For the text-containing cell, return its midpoint in (X, Y) coordinate format. 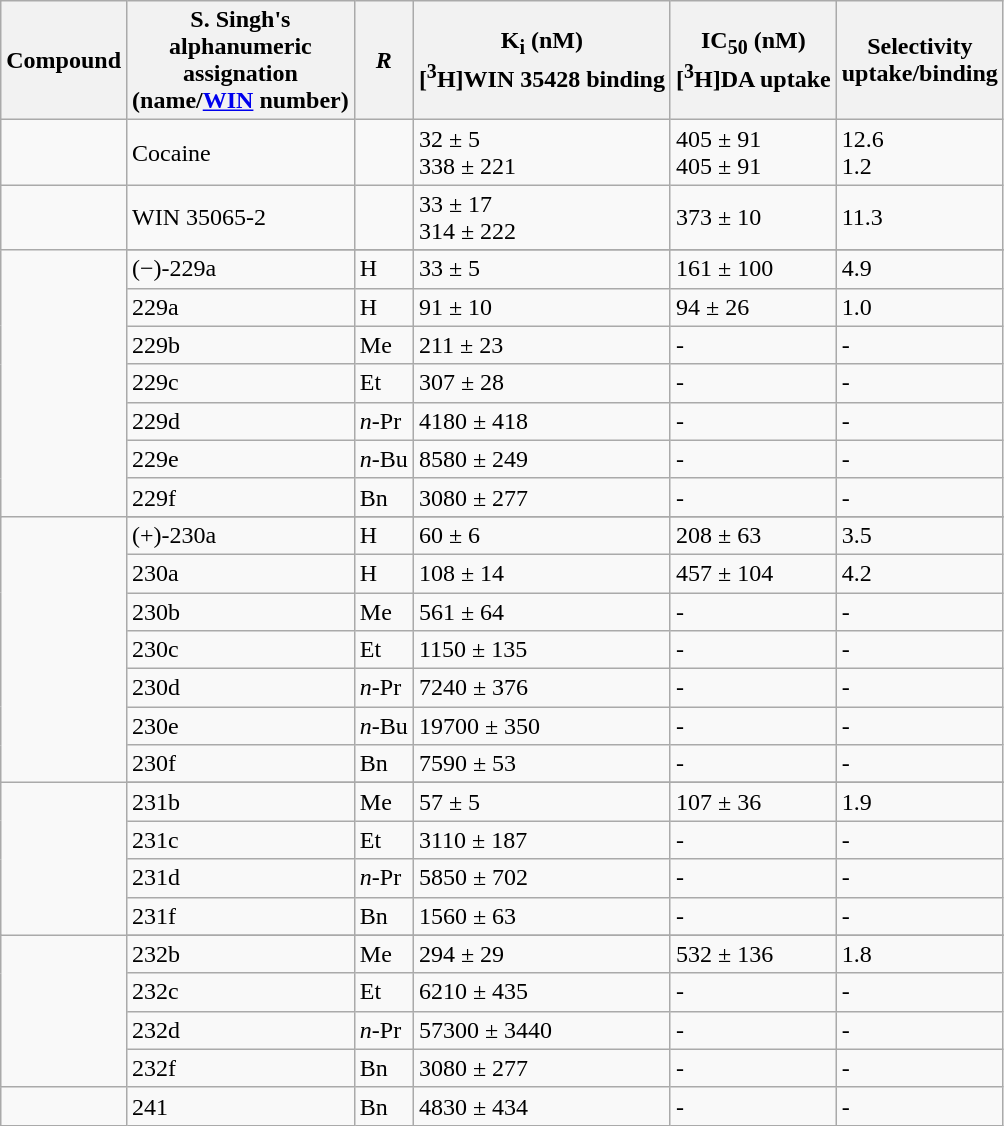
(+)-230a (241, 535)
(−)-229a (241, 269)
33 ± 17314 ± 222 (542, 218)
19700 ± 350 (542, 726)
7240 ± 376 (542, 688)
229a (241, 307)
1560 ± 63 (542, 916)
11.3 (920, 218)
561 ± 64 (542, 611)
4180 ± 418 (542, 421)
230e (241, 726)
91 ± 10 (542, 307)
208 ± 63 (753, 535)
Selectivityuptake/binding (920, 60)
232c (241, 992)
108 ± 14 (542, 573)
12.61.2 (920, 152)
230f (241, 764)
3.5 (920, 535)
107 ± 36 (753, 802)
229b (241, 345)
S. Singh'salphanumericassignation(name/WIN number) (241, 60)
229d (241, 421)
230b (241, 611)
230a (241, 573)
532 ± 136 (753, 954)
8580 ± 249 (542, 459)
94 ± 26 (753, 307)
4.9 (920, 269)
241 (241, 1106)
232d (241, 1030)
6210 ± 435 (542, 992)
7590 ± 53 (542, 764)
229f (241, 497)
33 ± 5 (542, 269)
Ki (nM)[3H]WIN 35428 binding (542, 60)
231b (241, 802)
231f (241, 916)
Cocaine (241, 152)
Compound (64, 60)
1.8 (920, 954)
4830 ± 434 (542, 1106)
457 ± 104 (753, 573)
IC50 (nM)[3H]DA uptake (753, 60)
230d (241, 688)
1.9 (920, 802)
60 ± 6 (542, 535)
307 ± 28 (542, 383)
32 ± 5338 ± 221 (542, 152)
57 ± 5 (542, 802)
405 ± 91405 ± 91 (753, 152)
229e (241, 459)
3110 ± 187 (542, 840)
294 ± 29 (542, 954)
161 ± 100 (753, 269)
4.2 (920, 573)
229c (241, 383)
1.0 (920, 307)
231d (241, 878)
WIN 35065-2 (241, 218)
373 ± 10 (753, 218)
57300 ± 3440 (542, 1030)
1150 ± 135 (542, 650)
232b (241, 954)
211 ± 23 (542, 345)
232f (241, 1068)
230c (241, 650)
R (384, 60)
5850 ± 702 (542, 878)
231c (241, 840)
